Identify which cell holds the provided text, then report its [X, Y] central coordinate. 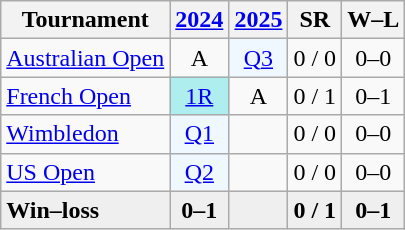
French Open [86, 96]
2025 [258, 20]
2024 [200, 20]
Wimbledon [86, 134]
US Open [86, 172]
Q3 [258, 58]
Q2 [200, 172]
Q1 [200, 134]
SR [315, 20]
Win–loss [86, 210]
1R [200, 96]
Tournament [86, 20]
W–L [374, 20]
Australian Open [86, 58]
